From the cell containing the given text, extract its center point as (x, y) coordinate. 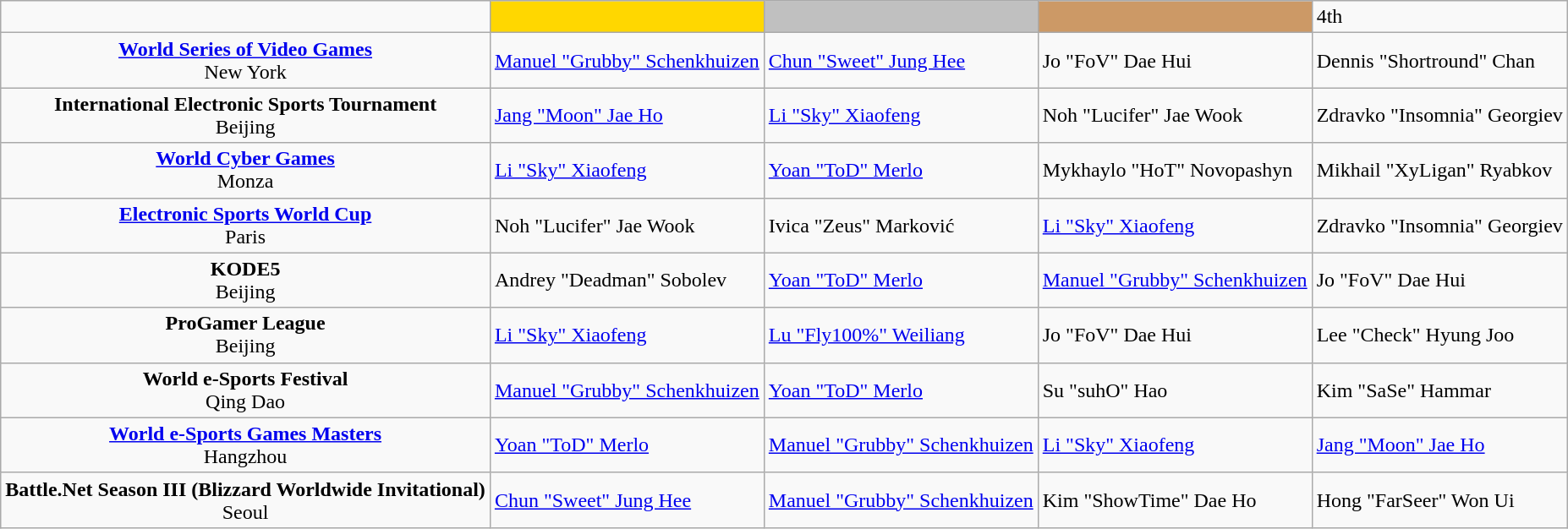
World Series of Video Games New York (245, 61)
Mikhail "XyLigan" Ryabkov (1439, 171)
Kim "SaSe" Hammar (1439, 390)
Lee "Check" Hyung Joo (1439, 335)
Mykhaylo "HoT" Novopashyn (1175, 171)
Su "suhO" Hao (1175, 390)
World Cyber Games Monza (245, 171)
Kim "ShowTime" Dae Ho (1175, 500)
4th (1439, 17)
World e-Sports Festival Qing Dao (245, 390)
ProGamer League Beijing (245, 335)
Dennis "Shortround" Chan (1439, 61)
Electronic Sports World Cup Paris (245, 225)
Ivica "Zeus" Marković (901, 225)
Hong "FarSeer" Won Ui (1439, 500)
Lu "Fly100%" Weiliang (901, 335)
International Electronic Sports Tournament Beijing (245, 115)
World e-Sports Games Masters Hangzhou (245, 444)
Andrey "Deadman" Sobolev (627, 281)
KODE5 Beijing (245, 281)
Battle.Net Season III (Blizzard Worldwide Invitational) Seoul (245, 500)
